Return [x, y] of the center of cell containing provided text 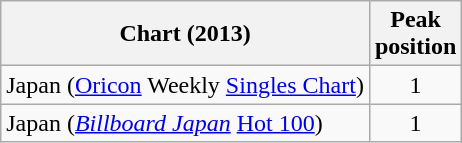
Japan (Billboard Japan Hot 100) [186, 123]
Peakposition [415, 34]
Chart (2013) [186, 34]
Japan (Oricon Weekly Singles Chart) [186, 85]
